Provide the [X, Y] coordinate of the cell's center where the given text is located.  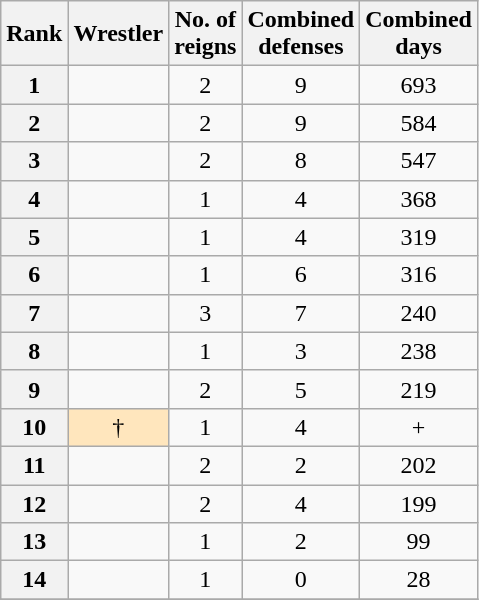
13 [34, 542]
319 [419, 237]
† [118, 427]
199 [419, 503]
No. ofreigns [206, 34]
316 [419, 275]
547 [419, 161]
202 [419, 465]
+ [419, 427]
238 [419, 351]
219 [419, 389]
11 [34, 465]
28 [419, 580]
10 [34, 427]
Combineddefenses [301, 34]
693 [419, 85]
584 [419, 123]
12 [34, 503]
240 [419, 313]
0 [301, 580]
Combineddays [419, 34]
368 [419, 199]
99 [419, 542]
14 [34, 580]
Rank [34, 34]
Wrestler [118, 34]
